Extract the (x, y) coordinate from the center of the cell holding the provided text.  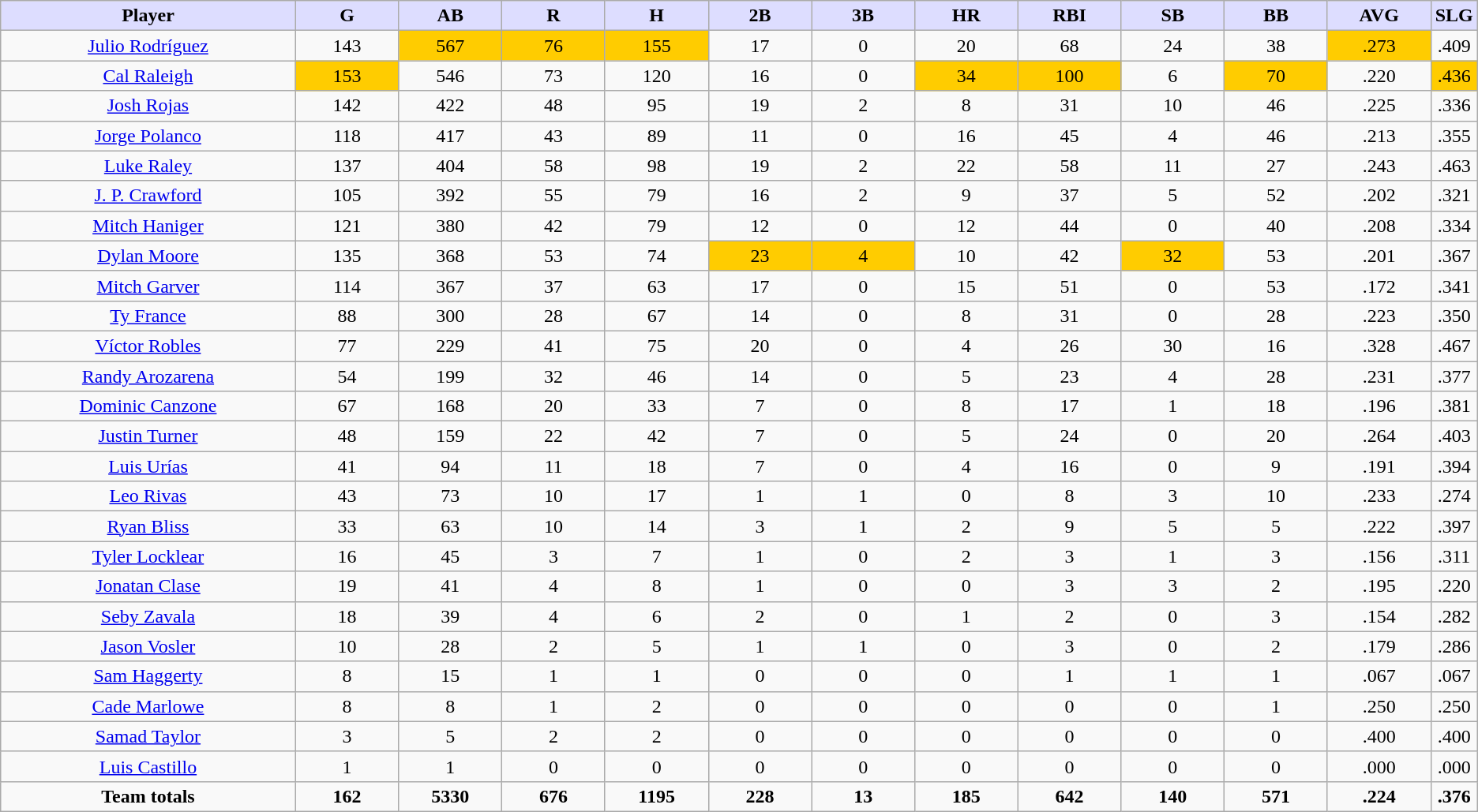
567 (450, 46)
Josh Rojas (148, 106)
159 (450, 436)
Sam Haggerty (148, 676)
228 (760, 796)
Leo Rivas (148, 496)
546 (450, 76)
Cade Marlowe (148, 706)
.397 (1454, 526)
422 (450, 106)
Jorge Polanco (148, 136)
27 (1276, 166)
.202 (1379, 196)
417 (450, 136)
229 (450, 346)
Seby Zavala (148, 616)
40 (1276, 226)
.376 (1454, 796)
Team totals (148, 796)
94 (450, 466)
118 (347, 136)
.436 (1454, 76)
120 (657, 76)
300 (450, 316)
38 (1276, 46)
Luke Raley (148, 166)
571 (1276, 796)
3B (864, 16)
1195 (657, 796)
.355 (1454, 136)
75 (657, 346)
30 (1173, 346)
39 (450, 616)
155 (657, 46)
368 (450, 256)
88 (347, 316)
34 (966, 76)
.208 (1379, 226)
140 (1173, 796)
98 (657, 166)
.334 (1454, 226)
Luis Castillo (148, 766)
.223 (1379, 316)
J. P. Crawford (148, 196)
Samad Taylor (148, 736)
77 (347, 346)
.201 (1379, 256)
13 (864, 796)
.191 (1379, 466)
143 (347, 46)
26 (1069, 346)
.381 (1454, 406)
.195 (1379, 586)
.467 (1454, 346)
Player (148, 16)
.179 (1379, 646)
.409 (1454, 46)
.233 (1379, 496)
.403 (1454, 436)
44 (1069, 226)
153 (347, 76)
76 (554, 46)
Julio Rodríguez (148, 46)
AB (450, 16)
68 (1069, 46)
.341 (1454, 286)
R (554, 16)
.222 (1379, 526)
.394 (1454, 466)
.377 (1454, 376)
BB (1276, 16)
Tyler Locklear (148, 556)
AVG (1379, 16)
70 (1276, 76)
.196 (1379, 406)
74 (657, 256)
100 (1069, 76)
5330 (450, 796)
.264 (1379, 436)
142 (347, 106)
.154 (1379, 616)
.328 (1379, 346)
.156 (1379, 556)
Jonatan Clase (148, 586)
89 (657, 136)
SB (1173, 16)
168 (450, 406)
.231 (1379, 376)
380 (450, 226)
Cal Raleigh (148, 76)
105 (347, 196)
.311 (1454, 556)
392 (450, 196)
Justin Turner (148, 436)
2B (760, 16)
135 (347, 256)
Ty France (148, 316)
Luis Urías (148, 466)
114 (347, 286)
.273 (1379, 46)
676 (554, 796)
185 (966, 796)
367 (450, 286)
.286 (1454, 646)
54 (347, 376)
.282 (1454, 616)
137 (347, 166)
Mitch Haniger (148, 226)
.367 (1454, 256)
642 (1069, 796)
51 (1069, 286)
199 (450, 376)
RBI (1069, 16)
121 (347, 226)
.224 (1379, 796)
.336 (1454, 106)
162 (347, 796)
.463 (1454, 166)
Víctor Robles (148, 346)
95 (657, 106)
.172 (1379, 286)
H (657, 16)
.243 (1379, 166)
404 (450, 166)
Randy Arozarena (148, 376)
.213 (1379, 136)
.225 (1379, 106)
52 (1276, 196)
.274 (1454, 496)
G (347, 16)
.350 (1454, 316)
Dylan Moore (148, 256)
Mitch Garver (148, 286)
Jason Vosler (148, 646)
55 (554, 196)
Dominic Canzone (148, 406)
SLG (1454, 16)
Ryan Bliss (148, 526)
.321 (1454, 196)
HR (966, 16)
